Determine the (X, Y) coordinate at the center of the cell enclosing the given text.  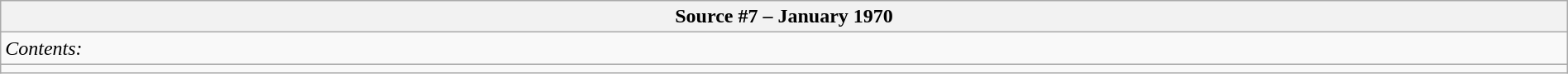
Source #7 – January 1970 (784, 17)
Contents: (784, 48)
